From the cell containing the given text, extract its center point as (x, y) coordinate. 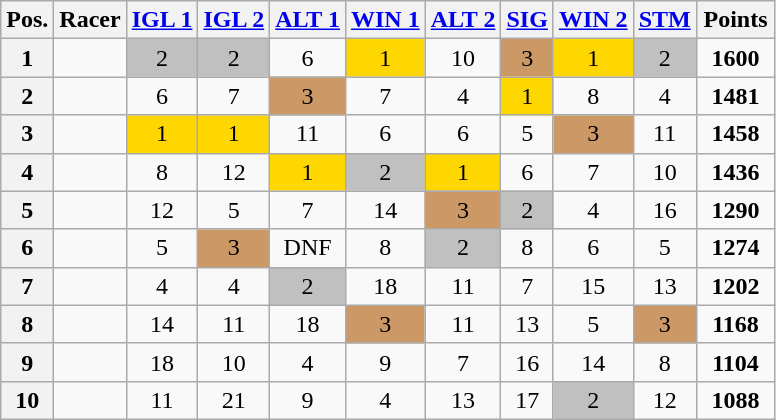
1168 (736, 324)
1481 (736, 96)
1274 (736, 248)
21 (234, 400)
Racer (90, 20)
1290 (736, 210)
STM (664, 20)
17 (527, 400)
1104 (736, 362)
SIG (527, 20)
IGL 1 (162, 20)
WIN 1 (385, 20)
1088 (736, 400)
1458 (736, 134)
DNF (308, 248)
ALT 2 (463, 20)
1600 (736, 58)
IGL 2 (234, 20)
15 (593, 286)
1202 (736, 286)
ALT 1 (308, 20)
Points (736, 20)
1436 (736, 172)
WIN 2 (593, 20)
Pos. (28, 20)
